Search for the cell housing the specified text and yield its [X, Y] center coordinate. 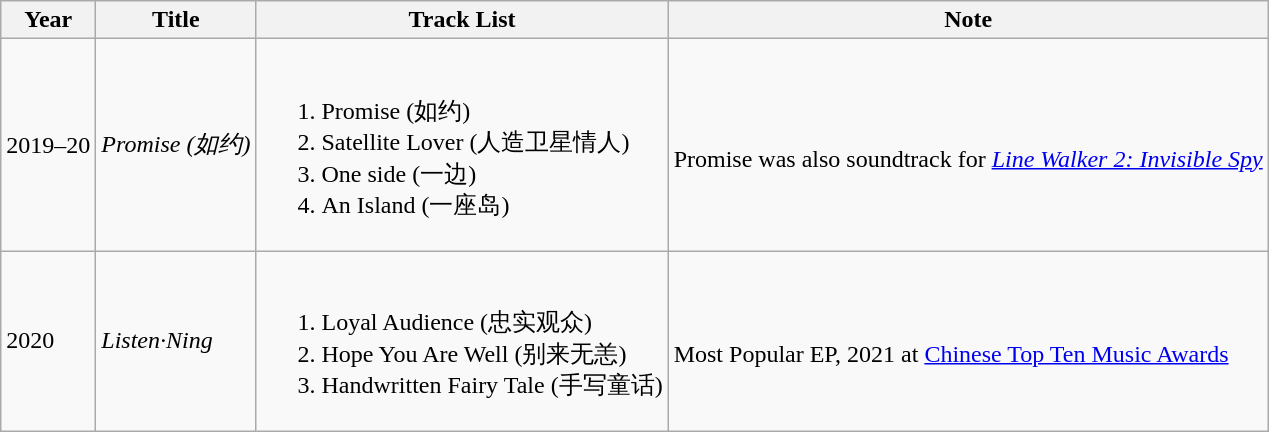
Most Popular EP, 2021 at Chinese Top Ten Music Awards [968, 342]
Promise (如约) [176, 145]
Title [176, 20]
2019–20 [48, 145]
Loyal Audience (忠实观众) Hope You Are Well (别来无恙) Handwritten Fairy Tale (手写童话) [462, 342]
Year [48, 20]
2020 [48, 342]
Note [968, 20]
Track List [462, 20]
Listen∙Ning [176, 342]
Promise was also soundtrack for Line Walker 2: Invisible Spy [968, 145]
Promise (如约) Satellite Lover (人造卫星情人) One side (一边) An Island (一座岛) [462, 145]
